Return [x, y] of the center of cell containing provided text 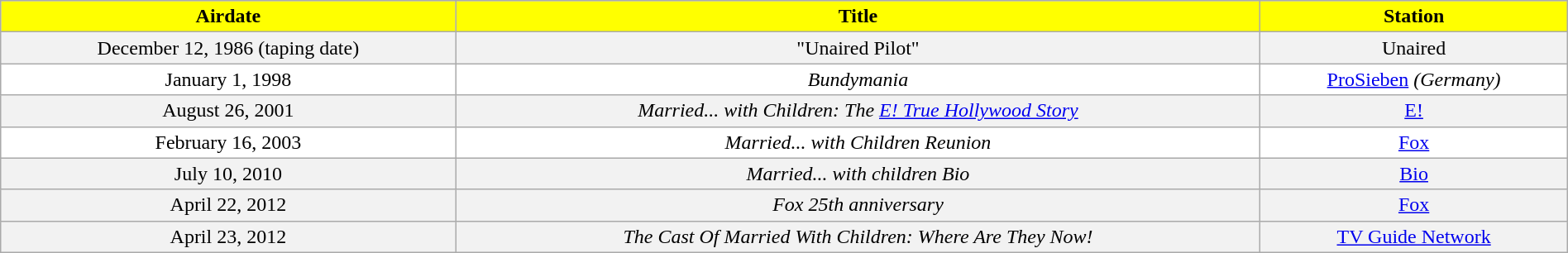
The Cast Of Married With Children: Where Are They Now! [858, 236]
February 16, 2003 [228, 142]
Married... with Children: The E! True Hollywood Story [858, 111]
April 23, 2012 [228, 236]
April 22, 2012 [228, 205]
January 1, 1998 [228, 79]
Married... with children Bio [858, 174]
Married... with Children Reunion [858, 142]
December 12, 1986 (taping date) [228, 48]
August 26, 2001 [228, 111]
TV Guide Network [1414, 236]
E! [1414, 111]
Station [1414, 17]
Bio [1414, 174]
"Unaired Pilot" [858, 48]
Bundymania [858, 79]
Title [858, 17]
July 10, 2010 [228, 174]
Unaired [1414, 48]
Airdate [228, 17]
Fox 25th anniversary [858, 205]
ProSieben (Germany) [1414, 79]
